Find where the given text appears and provide that cell's center as [X, Y] coordinate. 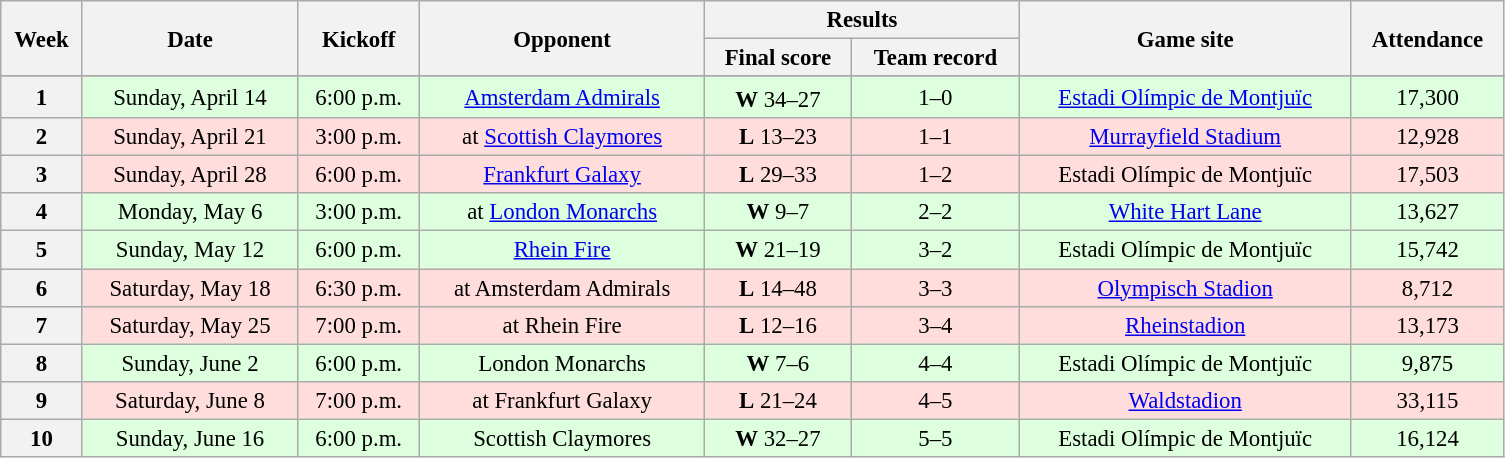
Waldstadion [1185, 400]
Saturday, June 8 [190, 400]
Results [862, 20]
1–1 [935, 137]
L 13–23 [778, 137]
Rheinstadion [1185, 325]
Final score [778, 58]
4 [42, 213]
9 [42, 400]
Monday, May 6 [190, 213]
6 [42, 288]
15,742 [1428, 250]
5–5 [935, 438]
17,300 [1428, 97]
9,875 [1428, 363]
3 [42, 175]
33,115 [1428, 400]
5 [42, 250]
at Frankfurt Galaxy [562, 400]
Amsterdam Admirals [562, 97]
Opponent [562, 38]
6:30 p.m. [359, 288]
8,712 [1428, 288]
L 12–16 [778, 325]
W 21–19 [778, 250]
3–3 [935, 288]
Kickoff [359, 38]
16,124 [1428, 438]
12,928 [1428, 137]
Olympisch Stadion [1185, 288]
L 29–33 [778, 175]
Saturday, May 25 [190, 325]
Sunday, April 14 [190, 97]
Scottish Claymores [562, 438]
Game site [1185, 38]
Week [42, 38]
17,503 [1428, 175]
Sunday, April 28 [190, 175]
White Hart Lane [1185, 213]
8 [42, 363]
1–2 [935, 175]
1–0 [935, 97]
W 32–27 [778, 438]
13,627 [1428, 213]
2–2 [935, 213]
10 [42, 438]
W 34–27 [778, 97]
L 21–24 [778, 400]
2 [42, 137]
W 9–7 [778, 213]
Attendance [1428, 38]
W 7–6 [778, 363]
13,173 [1428, 325]
Sunday, June 16 [190, 438]
L 14–48 [778, 288]
Saturday, May 18 [190, 288]
7 [42, 325]
3–4 [935, 325]
4–5 [935, 400]
Rhein Fire [562, 250]
4–4 [935, 363]
Team record [935, 58]
Date [190, 38]
3–2 [935, 250]
at Rhein Fire [562, 325]
Frankfurt Galaxy [562, 175]
at Scottish Claymores [562, 137]
Sunday, June 2 [190, 363]
Sunday, April 21 [190, 137]
1 [42, 97]
at Amsterdam Admirals [562, 288]
Sunday, May 12 [190, 250]
Murrayfield Stadium [1185, 137]
at London Monarchs [562, 213]
London Monarchs [562, 363]
